Capture the cell that displays the provided text and extract its [X, Y] central coordinate. 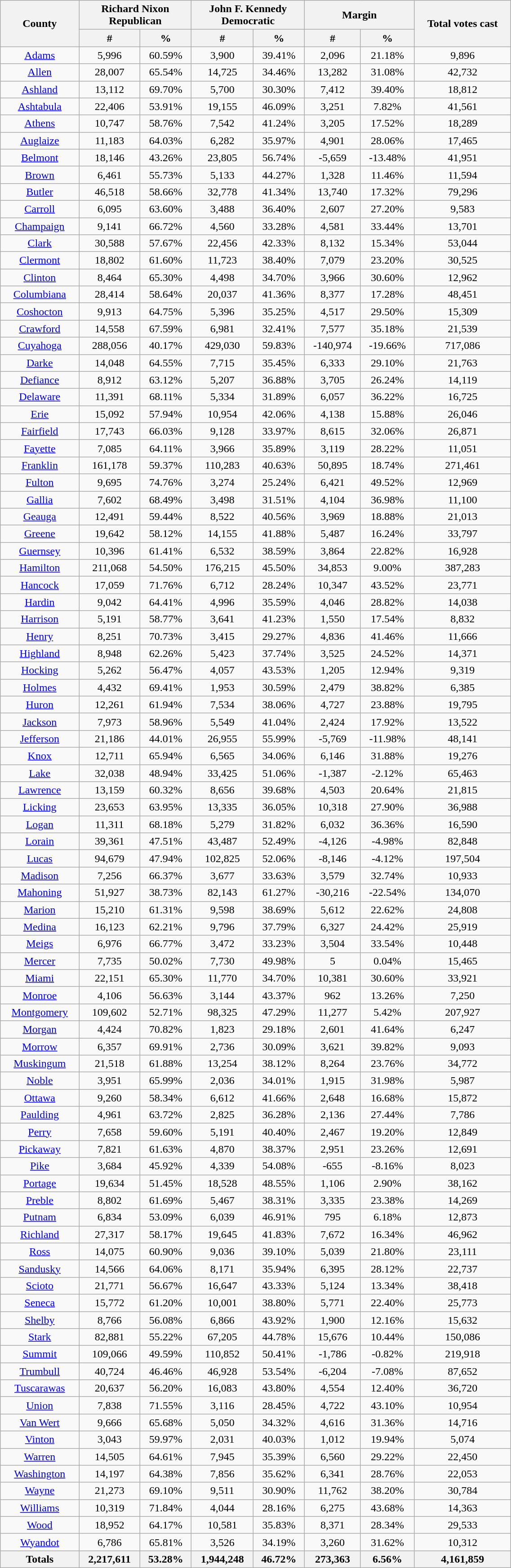
17.28% [387, 295]
14,038 [463, 602]
10,318 [333, 807]
-2.12% [387, 773]
69.91% [166, 1047]
7,085 [110, 448]
28,007 [110, 72]
15,872 [463, 1098]
22,406 [110, 106]
37.74% [279, 653]
11,051 [463, 448]
50.41% [279, 1354]
4,498 [222, 277]
13.26% [387, 995]
61.63% [166, 1149]
Huron [40, 705]
21,013 [463, 517]
41.64% [387, 1029]
9,913 [110, 312]
42.06% [279, 414]
34.06% [279, 756]
Madison [40, 876]
56.74% [279, 158]
5,039 [333, 1251]
65,463 [463, 773]
16,725 [463, 397]
19,645 [222, 1234]
13,282 [333, 72]
45.50% [279, 568]
Defiance [40, 380]
65.54% [166, 72]
4,616 [333, 1423]
10,319 [110, 1508]
21,539 [463, 329]
3,116 [222, 1405]
29.18% [279, 1029]
Fairfield [40, 431]
3,621 [333, 1047]
Perry [40, 1132]
53.54% [279, 1371]
Scioto [40, 1286]
48.55% [279, 1183]
5,612 [333, 910]
17,465 [463, 141]
61.69% [166, 1200]
3,251 [333, 106]
-655 [333, 1166]
28,414 [110, 295]
32,038 [110, 773]
21,815 [463, 790]
38.73% [166, 893]
6,421 [333, 482]
9,598 [222, 910]
10,448 [463, 944]
0.04% [387, 961]
68.11% [166, 397]
Morrow [40, 1047]
Wayne [40, 1491]
5,279 [222, 824]
28.45% [279, 1405]
7,730 [222, 961]
7,250 [463, 995]
31.51% [279, 500]
288,056 [110, 346]
Monroe [40, 995]
42.33% [279, 243]
55.73% [166, 175]
Warren [40, 1457]
9,036 [222, 1251]
38.31% [279, 1200]
28.34% [387, 1525]
23.26% [387, 1149]
25,773 [463, 1303]
Knox [40, 756]
13,159 [110, 790]
94,679 [110, 859]
Van Wert [40, 1423]
79,296 [463, 192]
23.38% [387, 1200]
61.41% [166, 551]
46,928 [222, 1371]
53.09% [166, 1217]
35.18% [387, 329]
10,747 [110, 123]
21,771 [110, 1286]
38,162 [463, 1183]
21,518 [110, 1064]
13,254 [222, 1064]
34.01% [279, 1081]
110,852 [222, 1354]
Williams [40, 1508]
9,695 [110, 482]
64.38% [166, 1474]
16.68% [387, 1098]
Mercer [40, 961]
Pickaway [40, 1149]
41.24% [279, 123]
35.94% [279, 1268]
11,770 [222, 978]
9,666 [110, 1423]
36.28% [279, 1115]
109,066 [110, 1354]
-13.48% [387, 158]
15,210 [110, 910]
27,317 [110, 1234]
Miami [40, 978]
18.74% [387, 465]
6,385 [463, 687]
26,046 [463, 414]
19,795 [463, 705]
15.88% [387, 414]
Jefferson [40, 739]
6,057 [333, 397]
21.80% [387, 1251]
56.20% [166, 1388]
69.70% [166, 89]
4,727 [333, 705]
30.30% [279, 89]
29.10% [387, 363]
Muskingum [40, 1064]
30,588 [110, 243]
33,425 [222, 773]
59.44% [166, 517]
Athens [40, 123]
Harrison [40, 619]
6,981 [222, 329]
39.41% [279, 55]
5,987 [463, 1081]
46.72% [279, 1559]
2,096 [333, 55]
24,808 [463, 910]
2,217,611 [110, 1559]
40.63% [279, 465]
22.40% [387, 1303]
5,050 [222, 1423]
3,579 [333, 876]
41.23% [279, 619]
19.20% [387, 1132]
-5,769 [333, 739]
2,736 [222, 1047]
35.62% [279, 1474]
20,037 [222, 295]
69.41% [166, 687]
1,823 [222, 1029]
61.31% [166, 910]
34.32% [279, 1423]
9,511 [222, 1491]
28.76% [387, 1474]
63.72% [166, 1115]
Logan [40, 824]
71.76% [166, 585]
63.95% [166, 807]
44.01% [166, 739]
6,327 [333, 927]
38.06% [279, 705]
12,969 [463, 482]
63.12% [166, 380]
15,772 [110, 1303]
7,786 [463, 1115]
11,594 [463, 175]
Ashland [40, 89]
16,123 [110, 927]
65.94% [166, 756]
5,133 [222, 175]
23.88% [387, 705]
9,896 [463, 55]
41.04% [279, 722]
5,207 [222, 380]
109,602 [110, 1012]
3,641 [222, 619]
County [40, 23]
6,532 [222, 551]
14,269 [463, 1200]
61.94% [166, 705]
70.82% [166, 1029]
48.94% [166, 773]
7,945 [222, 1457]
67.59% [166, 329]
3,677 [222, 876]
12.16% [387, 1320]
4,554 [333, 1388]
35.97% [279, 141]
41.88% [279, 534]
4,901 [333, 141]
Richland [40, 1234]
14,075 [110, 1251]
8,522 [222, 517]
219,918 [463, 1354]
4,722 [333, 1405]
-140,974 [333, 346]
8,023 [463, 1166]
Champaign [40, 226]
-7.08% [387, 1371]
12,691 [463, 1149]
24.42% [387, 927]
6,333 [333, 363]
61.20% [166, 1303]
55.22% [166, 1337]
39.40% [387, 89]
49.98% [279, 961]
5,996 [110, 55]
43.37% [279, 995]
Clark [40, 243]
8,948 [110, 653]
Guernsey [40, 551]
13,112 [110, 89]
7,412 [333, 89]
31.82% [279, 824]
8,251 [110, 636]
46,518 [110, 192]
59.83% [279, 346]
21,273 [110, 1491]
Belmont [40, 158]
6,565 [222, 756]
12,849 [463, 1132]
10,312 [463, 1542]
41.83% [279, 1234]
17.32% [387, 192]
10,396 [110, 551]
10,581 [222, 1525]
12,873 [463, 1217]
John F. KennedyDemocratic [248, 15]
6,357 [110, 1047]
56.47% [166, 670]
Portage [40, 1183]
4,961 [110, 1115]
2,467 [333, 1132]
11,391 [110, 397]
Henry [40, 636]
29.22% [387, 1457]
64.06% [166, 1268]
Preble [40, 1200]
3,205 [333, 123]
-4,126 [333, 841]
14,558 [110, 329]
36.22% [387, 397]
70.73% [166, 636]
35.59% [279, 602]
6,282 [222, 141]
11,183 [110, 141]
34,772 [463, 1064]
-4.12% [387, 859]
6,095 [110, 209]
4,104 [333, 500]
2,607 [333, 209]
71.84% [166, 1508]
Marion [40, 910]
3,488 [222, 209]
2.90% [387, 1183]
1,205 [333, 670]
87,652 [463, 1371]
56.67% [166, 1286]
3,472 [222, 944]
3,274 [222, 482]
21,763 [463, 363]
Lake [40, 773]
32.74% [387, 876]
211,068 [110, 568]
Adams [40, 55]
40,724 [110, 1371]
7,672 [333, 1234]
Auglaize [40, 141]
1,328 [333, 175]
65.68% [166, 1423]
9,141 [110, 226]
16.34% [387, 1234]
11.46% [387, 175]
32.41% [279, 329]
57.94% [166, 414]
14,048 [110, 363]
Hamilton [40, 568]
26.24% [387, 380]
44.27% [279, 175]
7,577 [333, 329]
176,215 [222, 568]
11,666 [463, 636]
18.88% [387, 517]
3,684 [110, 1166]
22,737 [463, 1268]
4,870 [222, 1149]
23,111 [463, 1251]
7,658 [110, 1132]
19,642 [110, 534]
Shelby [40, 1320]
18,528 [222, 1183]
64.11% [166, 448]
43.53% [279, 670]
35.83% [279, 1525]
5,334 [222, 397]
14,566 [110, 1268]
30.59% [279, 687]
41.36% [279, 295]
28.24% [279, 585]
25,919 [463, 927]
30,525 [463, 260]
13,522 [463, 722]
Butler [40, 192]
429,030 [222, 346]
59.97% [166, 1440]
6,712 [222, 585]
2,951 [333, 1149]
33.23% [279, 944]
-0.82% [387, 1354]
36.98% [387, 500]
Morgan [40, 1029]
6,834 [110, 1217]
7,534 [222, 705]
9,319 [463, 670]
58.77% [166, 619]
66.72% [166, 226]
Gallia [40, 500]
3,498 [222, 500]
12,491 [110, 517]
17,059 [110, 585]
-1,786 [333, 1354]
42,732 [463, 72]
-22.54% [387, 893]
26,871 [463, 431]
22.62% [387, 910]
5,396 [222, 312]
161,178 [110, 465]
10.44% [387, 1337]
1,953 [222, 687]
8,264 [333, 1064]
5,423 [222, 653]
7,256 [110, 876]
27.90% [387, 807]
387,283 [463, 568]
45.92% [166, 1166]
14,155 [222, 534]
Lucas [40, 859]
4,044 [222, 1508]
6,461 [110, 175]
3,525 [333, 653]
58.17% [166, 1234]
-1,387 [333, 773]
-5,659 [333, 158]
Tuscarawas [40, 1388]
28.06% [387, 141]
38.69% [279, 910]
14,119 [463, 380]
18,146 [110, 158]
3,526 [222, 1542]
61.27% [279, 893]
38.12% [279, 1064]
38.37% [279, 1149]
35.45% [279, 363]
8,171 [222, 1268]
1,012 [333, 1440]
7,821 [110, 1149]
Ashtabula [40, 106]
15,465 [463, 961]
82,848 [463, 841]
53.28% [166, 1559]
Hancock [40, 585]
82,143 [222, 893]
5,124 [333, 1286]
2,601 [333, 1029]
3,900 [222, 55]
12.94% [387, 670]
7,973 [110, 722]
Fulton [40, 482]
16,590 [463, 824]
Carroll [40, 209]
64.55% [166, 363]
14,371 [463, 653]
74.76% [166, 482]
2,424 [333, 722]
-4.98% [387, 841]
Geauga [40, 517]
17,743 [110, 431]
32.06% [387, 431]
Lawrence [40, 790]
2,648 [333, 1098]
34.19% [279, 1542]
98,325 [222, 1012]
13.34% [387, 1286]
28.12% [387, 1268]
3,043 [110, 1440]
Medina [40, 927]
64.61% [166, 1457]
11,277 [333, 1012]
6,395 [333, 1268]
47.29% [279, 1012]
14,197 [110, 1474]
Total votes cast [463, 23]
29.50% [387, 312]
31.08% [387, 72]
Greene [40, 534]
4,836 [333, 636]
3,705 [333, 380]
7.82% [387, 106]
4,138 [333, 414]
10,347 [333, 585]
24.52% [387, 653]
48,141 [463, 739]
6,976 [110, 944]
30.90% [279, 1491]
41,561 [463, 106]
38.40% [279, 260]
Crawford [40, 329]
197,504 [463, 859]
4,046 [333, 602]
9,583 [463, 209]
8,615 [333, 431]
23.76% [387, 1064]
9,093 [463, 1047]
8,766 [110, 1320]
29,533 [463, 1525]
30,784 [463, 1491]
16.24% [387, 534]
41.66% [279, 1098]
14,716 [463, 1423]
16,647 [222, 1286]
61.60% [166, 260]
7,079 [333, 260]
52.71% [166, 1012]
Allen [40, 72]
-11.98% [387, 739]
23.20% [387, 260]
34,853 [333, 568]
37.79% [279, 927]
40.40% [279, 1132]
7,602 [110, 500]
33.28% [279, 226]
-8.16% [387, 1166]
Hardin [40, 602]
41.34% [279, 192]
35.25% [279, 312]
3,415 [222, 636]
3,969 [333, 517]
Clinton [40, 277]
46.09% [279, 106]
6,275 [333, 1508]
Wood [40, 1525]
53.91% [166, 106]
3,144 [222, 995]
31.98% [387, 1081]
110,283 [222, 465]
43.52% [387, 585]
4,581 [333, 226]
41,951 [463, 158]
Vinton [40, 1440]
Darke [40, 363]
59.60% [166, 1132]
Cuyahoga [40, 346]
10,933 [463, 876]
47.51% [166, 841]
2,031 [222, 1440]
22.82% [387, 551]
6,039 [222, 1217]
Totals [40, 1559]
7,715 [222, 363]
10,001 [222, 1303]
82,881 [110, 1337]
66.37% [166, 876]
4,560 [222, 226]
36,720 [463, 1388]
Wyandot [40, 1542]
68.18% [166, 824]
12,962 [463, 277]
150,086 [463, 1337]
-19.66% [387, 346]
Noble [40, 1081]
23,771 [463, 585]
40.17% [166, 346]
43.80% [279, 1388]
4,996 [222, 602]
55.99% [279, 739]
5,467 [222, 1200]
60.32% [166, 790]
65.81% [166, 1542]
Richard NixonRepublican [135, 15]
3,335 [333, 1200]
31.62% [387, 1542]
13,701 [463, 226]
35.89% [279, 448]
2,136 [333, 1115]
49.59% [166, 1354]
43.26% [166, 158]
14,363 [463, 1508]
5,487 [333, 534]
38.59% [279, 551]
33.97% [279, 431]
67,205 [222, 1337]
54.50% [166, 568]
2,036 [222, 1081]
13,335 [222, 807]
Seneca [40, 1303]
5,771 [333, 1303]
Putnam [40, 1217]
-8,146 [333, 859]
Stark [40, 1337]
Clermont [40, 260]
43.68% [387, 1508]
Summit [40, 1354]
39.10% [279, 1251]
717,086 [463, 346]
22,450 [463, 1457]
39.82% [387, 1047]
15.34% [387, 243]
Brown [40, 175]
1,915 [333, 1081]
-6,204 [333, 1371]
60.90% [166, 1251]
3,864 [333, 551]
66.77% [166, 944]
36,988 [463, 807]
12,711 [110, 756]
207,927 [463, 1012]
65.99% [166, 1081]
1,106 [333, 1183]
Washington [40, 1474]
795 [333, 1217]
43.10% [387, 1405]
Mahoning [40, 893]
6.18% [387, 1217]
58.76% [166, 123]
17.54% [387, 619]
38.82% [387, 687]
32,778 [222, 192]
8,464 [110, 277]
5.42% [387, 1012]
Sandusky [40, 1268]
19,276 [463, 756]
33,921 [463, 978]
3,951 [110, 1081]
19,634 [110, 1183]
6,560 [333, 1457]
11,311 [110, 824]
11,723 [222, 260]
46.91% [279, 1217]
Pike [40, 1166]
6,341 [333, 1474]
50,895 [333, 465]
271,461 [463, 465]
4,057 [222, 670]
7,542 [222, 123]
6,247 [463, 1029]
17.92% [387, 722]
1,550 [333, 619]
6.56% [387, 1559]
27.44% [387, 1115]
34.46% [279, 72]
9,128 [222, 431]
18,802 [110, 260]
33,797 [463, 534]
Columbiana [40, 295]
31.89% [279, 397]
8,132 [333, 243]
51.45% [166, 1183]
18,952 [110, 1525]
18,289 [463, 123]
57.67% [166, 243]
58.64% [166, 295]
50.02% [166, 961]
20,637 [110, 1388]
Delaware [40, 397]
9,796 [222, 927]
28.82% [387, 602]
6,786 [110, 1542]
Erie [40, 414]
Fayette [40, 448]
31.36% [387, 1423]
12.40% [387, 1388]
6,032 [333, 824]
5,549 [222, 722]
29.27% [279, 636]
56.08% [166, 1320]
9.00% [387, 568]
15,676 [333, 1337]
Coshocton [40, 312]
44.78% [279, 1337]
16,928 [463, 551]
28.22% [387, 448]
3,504 [333, 944]
51.06% [279, 773]
4,432 [110, 687]
14,725 [222, 72]
6,146 [333, 756]
8,371 [333, 1525]
53,044 [463, 243]
69.10% [166, 1491]
38.80% [279, 1303]
3,119 [333, 448]
15,632 [463, 1320]
8,656 [222, 790]
1,944,248 [222, 1559]
6,866 [222, 1320]
40.03% [279, 1440]
20.64% [387, 790]
26,955 [222, 739]
38.20% [387, 1491]
13,740 [333, 192]
Paulding [40, 1115]
71.55% [166, 1405]
Margin [360, 15]
36.05% [279, 807]
5,074 [463, 1440]
9,260 [110, 1098]
102,825 [222, 859]
47.94% [166, 859]
-30,216 [333, 893]
10,381 [333, 978]
Licking [40, 807]
Franklin [40, 465]
49.52% [387, 482]
Hocking [40, 670]
11,100 [463, 500]
56.63% [166, 995]
Jackson [40, 722]
Union [40, 1405]
63.60% [166, 209]
7,735 [110, 961]
4,161,859 [463, 1559]
4,106 [110, 995]
28.16% [279, 1508]
25.24% [279, 482]
Montgomery [40, 1012]
33.54% [387, 944]
60.59% [166, 55]
62.26% [166, 653]
46,962 [463, 1234]
41.46% [387, 636]
21.18% [387, 55]
Lorain [40, 841]
8,802 [110, 1200]
7,856 [222, 1474]
7,838 [110, 1405]
64.03% [166, 141]
21,186 [110, 739]
36.40% [279, 209]
15,092 [110, 414]
33.44% [387, 226]
38,418 [463, 1286]
39,361 [110, 841]
64.17% [166, 1525]
43.33% [279, 1286]
40.56% [279, 517]
12,261 [110, 705]
9,042 [110, 602]
35.39% [279, 1457]
14,505 [110, 1457]
27.20% [387, 209]
31.88% [387, 756]
11,762 [333, 1491]
5,262 [110, 670]
22,151 [110, 978]
58.34% [166, 1098]
8,912 [110, 380]
61.88% [166, 1064]
48,451 [463, 295]
23,805 [222, 158]
4,517 [333, 312]
36.36% [387, 824]
15,309 [463, 312]
62.21% [166, 927]
8,377 [333, 295]
58.66% [166, 192]
51,927 [110, 893]
3,260 [333, 1542]
52.06% [279, 859]
Ross [40, 1251]
54.08% [279, 1166]
Trumbull [40, 1371]
Ottawa [40, 1098]
18,812 [463, 89]
22,456 [222, 243]
6,612 [222, 1098]
43.92% [279, 1320]
4,339 [222, 1166]
39.68% [279, 790]
58.12% [166, 534]
64.41% [166, 602]
43,487 [222, 841]
23,653 [110, 807]
2,479 [333, 687]
16,083 [222, 1388]
5 [333, 961]
8,832 [463, 619]
Highland [40, 653]
64.75% [166, 312]
46.46% [166, 1371]
2,825 [222, 1115]
19,155 [222, 106]
36.88% [279, 380]
59.37% [166, 465]
4,503 [333, 790]
4,424 [110, 1029]
58.96% [166, 722]
52.49% [279, 841]
1,900 [333, 1320]
22,053 [463, 1474]
Holmes [40, 687]
30.09% [279, 1047]
68.49% [166, 500]
273,363 [333, 1559]
Meigs [40, 944]
134,070 [463, 893]
962 [333, 995]
5,700 [222, 89]
19.94% [387, 1440]
17.52% [387, 123]
33.63% [279, 876]
66.03% [166, 431]
